Return the [x, y] coordinate for the center point of the cell that contains the specified text.  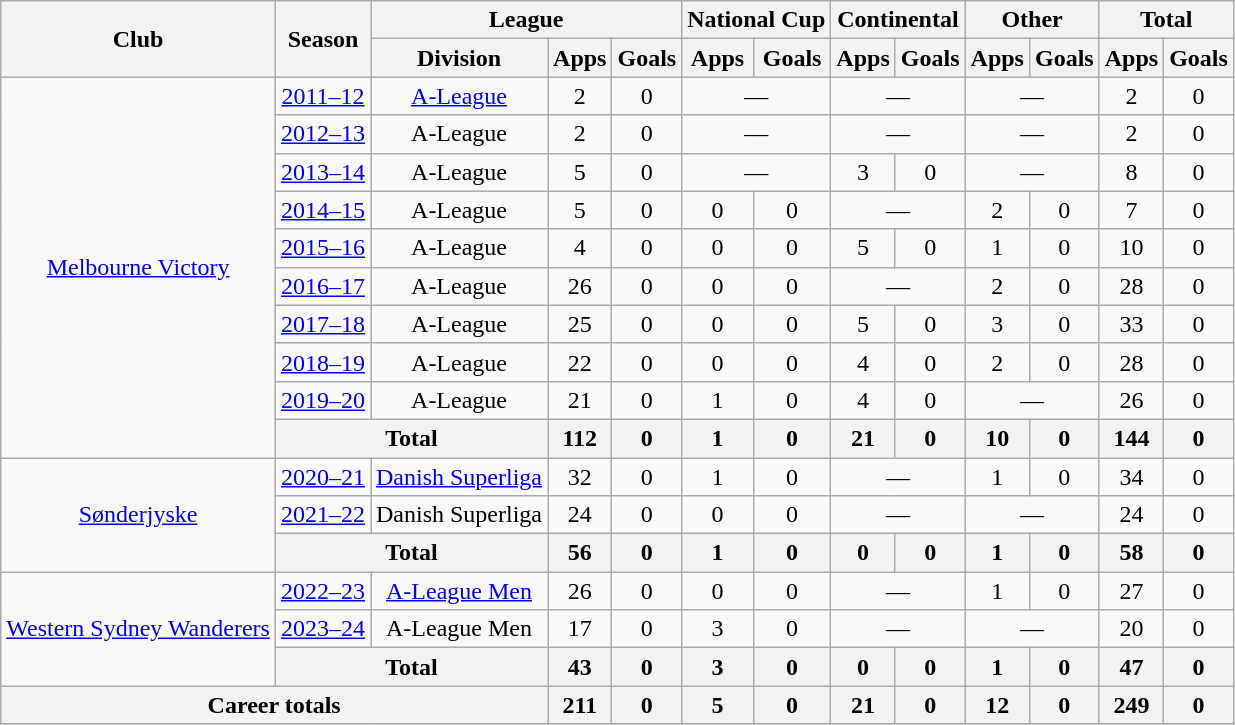
22 [580, 362]
2013–14 [322, 172]
Season [322, 39]
2012–13 [322, 134]
32 [580, 477]
2011–12 [322, 96]
2017–18 [322, 324]
Career totals [274, 705]
2016–17 [322, 286]
Division [458, 58]
2015–16 [322, 248]
Western Sydney Wanderers [138, 629]
17 [580, 629]
Club [138, 39]
Continental [898, 20]
47 [1131, 667]
25 [580, 324]
National Cup [756, 20]
34 [1131, 477]
144 [1131, 438]
2020–21 [322, 477]
20 [1131, 629]
2018–19 [322, 362]
112 [580, 438]
8 [1131, 172]
2021–22 [322, 515]
Other [1032, 20]
Sønderjyske [138, 515]
2014–15 [322, 210]
43 [580, 667]
249 [1131, 705]
58 [1131, 553]
33 [1131, 324]
Melbourne Victory [138, 268]
56 [580, 553]
211 [580, 705]
2022–23 [322, 591]
2019–20 [322, 400]
27 [1131, 591]
12 [997, 705]
7 [1131, 210]
League [526, 20]
2023–24 [322, 629]
